Find where the given text appears and provide that cell's center as [X, Y] coordinate. 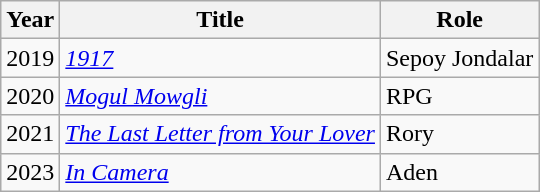
1917 [220, 58]
The Last Letter from Your Lover [220, 134]
Title [220, 20]
2021 [30, 134]
In Camera [220, 172]
Mogul Mowgli [220, 96]
2019 [30, 58]
Aden [459, 172]
Year [30, 20]
2020 [30, 96]
Sepoy Jondalar [459, 58]
Role [459, 20]
2023 [30, 172]
Rory [459, 134]
RPG [459, 96]
